Search for the cell housing the specified text and yield its (X, Y) center coordinate. 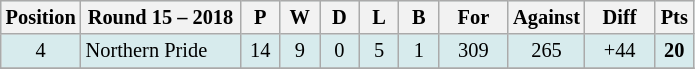
+44 (620, 51)
D (340, 17)
1 (419, 51)
309 (474, 51)
4 (41, 51)
5 (379, 51)
Northern Pride (161, 51)
P (260, 17)
Against (546, 17)
Pts (674, 17)
Round 15 – 2018 (161, 17)
0 (340, 51)
14 (260, 51)
Position (41, 17)
265 (546, 51)
Diff (620, 17)
W (300, 17)
For (474, 17)
L (379, 17)
9 (300, 51)
B (419, 17)
20 (674, 51)
